For the text-containing cell, return its midpoint in [X, Y] coordinate format. 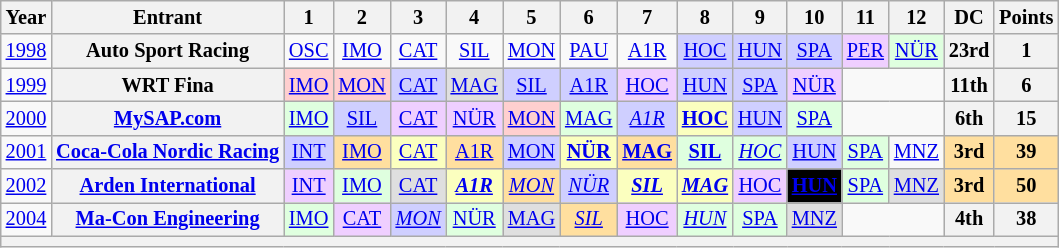
50 [1026, 186]
23rd [969, 51]
9 [760, 17]
OSC [308, 51]
WRT Fina [168, 85]
MySAP.com [168, 118]
Ma-Con Engineering [168, 219]
DC [969, 17]
2004 [26, 219]
11 [866, 17]
Points [1026, 17]
2002 [26, 186]
1999 [26, 85]
3 [418, 17]
Arden International [168, 186]
11th [969, 85]
2 [362, 17]
PAU [588, 51]
Coca-Cola Nordic Racing [168, 152]
PER [866, 51]
38 [1026, 219]
4 [474, 17]
Auto Sport Racing [168, 51]
5 [532, 17]
2000 [26, 118]
12 [916, 17]
10 [814, 17]
4th [969, 219]
6th [969, 118]
2001 [26, 152]
15 [1026, 118]
7 [647, 17]
Entrant [168, 17]
8 [705, 17]
1998 [26, 51]
Year [26, 17]
39 [1026, 152]
